Identify which cell holds the provided text, then report its (X, Y) central coordinate. 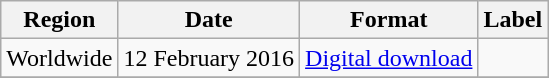
12 February 2016 (209, 58)
Date (209, 20)
Digital download (389, 58)
Worldwide (60, 58)
Format (389, 20)
Region (60, 20)
Label (513, 20)
